Capture the cell that displays the provided text and extract its (X, Y) central coordinate. 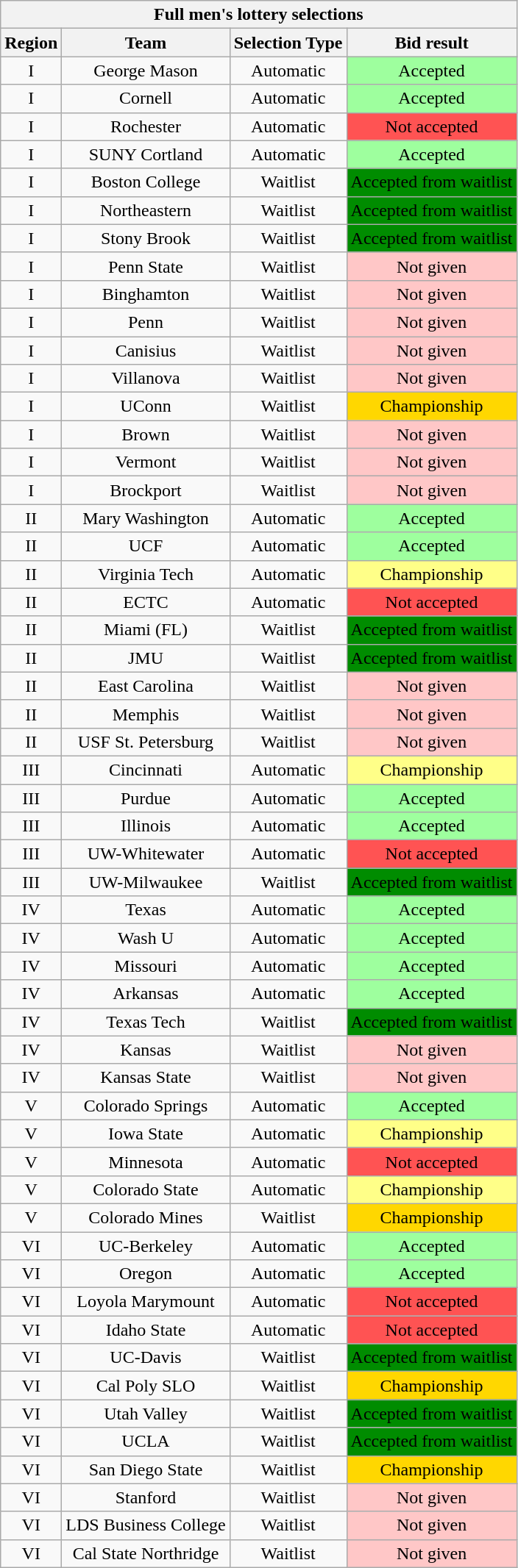
Illinois (146, 826)
UW-Whitewater (146, 854)
Miami (FL) (146, 630)
Virginia Tech (146, 574)
Binghamton (146, 294)
Villanova (146, 379)
Missouri (146, 966)
Colorado Mines (146, 1217)
Rochester (146, 126)
UC-Davis (146, 1358)
East Carolina (146, 686)
Region (31, 43)
JMU (146, 658)
Colorado State (146, 1189)
Stanford (146, 1497)
Oregon (146, 1274)
Texas (146, 910)
Stony Brook (146, 238)
LDS Business College (146, 1525)
Loyola Marymount (146, 1302)
San Diego State (146, 1469)
Kansas (146, 1050)
Full men's lottery selections (259, 15)
Arkansas (146, 994)
Texas Tech (146, 1022)
Northeastern (146, 210)
Wash U (146, 938)
UCLA (146, 1442)
Boston College (146, 182)
Idaho State (146, 1330)
UConn (146, 407)
ECTC (146, 602)
UCF (146, 546)
Team (146, 43)
Iowa State (146, 1134)
SUNY Cortland (146, 154)
Minnesota (146, 1161)
Kansas State (146, 1078)
Cal Poly SLO (146, 1386)
Mary Washington (146, 518)
UC-Berkeley (146, 1246)
UW-Milwaukee (146, 882)
Brockport (146, 490)
Cincinnati (146, 770)
George Mason (146, 71)
Brown (146, 434)
Selection Type (288, 43)
Utah Valley (146, 1414)
Penn State (146, 266)
Cornell (146, 99)
Purdue (146, 798)
Memphis (146, 714)
Cal State Northridge (146, 1553)
Vermont (146, 462)
Bid result (431, 43)
USF St. Petersburg (146, 742)
Canisius (146, 351)
Colorado Springs (146, 1106)
Penn (146, 322)
